Identify which cell holds the provided text, then report its (X, Y) central coordinate. 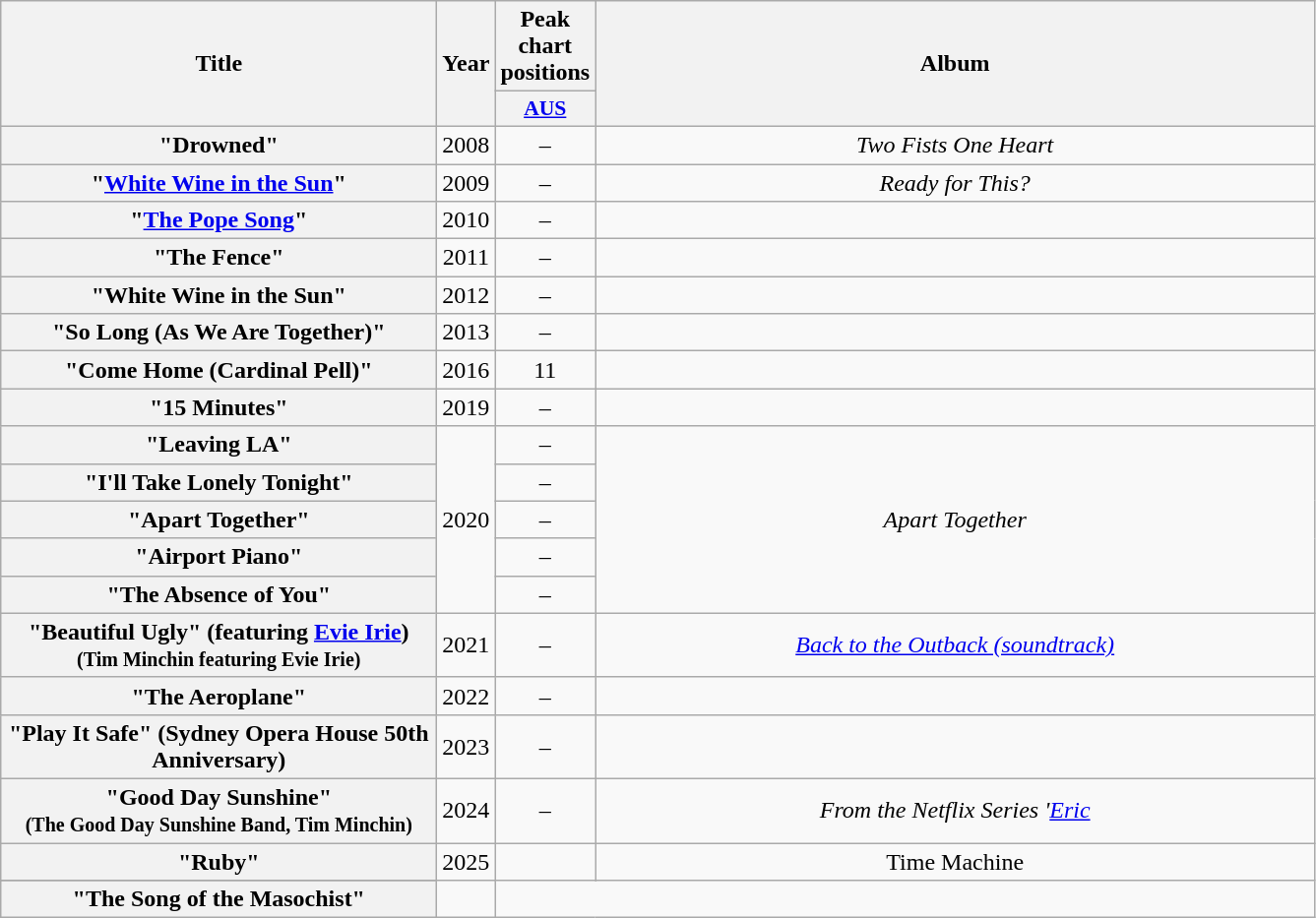
"The Song of the Masochist" (219, 899)
AUS (545, 109)
2010 (467, 220)
Album (955, 64)
2025 (467, 861)
2016 (467, 370)
"I'll Take Lonely Tonight" (219, 482)
Time Machine (955, 861)
2009 (467, 182)
"So Long (As We Are Together)" (219, 333)
Ready for This? (955, 182)
2023 (467, 746)
Apart Together (955, 520)
Year (467, 64)
"Beautiful Ugly" (featuring Evie Irie)(Tim Minchin featuring Evie Irie) (219, 645)
"Good Day Sunshine"(The Good Day Sunshine Band, Tim Minchin) (219, 811)
2022 (467, 696)
2019 (467, 407)
"Drowned" (219, 145)
"Leaving LA" (219, 445)
"Airport Piano" (219, 557)
"The Fence" (219, 258)
Title (219, 64)
"The Pope Song" (219, 220)
2008 (467, 145)
"The Aeroplane" (219, 696)
2013 (467, 333)
"The Absence of You" (219, 594)
2020 (467, 520)
11 (545, 370)
"Play It Safe" (Sydney Opera House 50th Anniversary) (219, 746)
"Apart Together" (219, 520)
Back to the Outback (soundtrack) (955, 645)
From the Netflix Series 'Eric (955, 811)
2011 (467, 258)
"15 Minutes" (219, 407)
"Ruby" (219, 861)
Two Fists One Heart (955, 145)
Peak chart positions (545, 46)
2012 (467, 295)
2021 (467, 645)
2024 (467, 811)
"Come Home (Cardinal Pell)" (219, 370)
